From the cell containing the given text, extract its center point as (X, Y) coordinate. 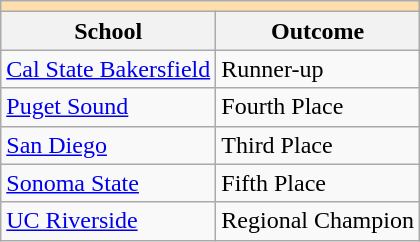
Cal State Bakersfield (108, 69)
Regional Champion (318, 221)
Puget Sound (108, 107)
San Diego (108, 145)
Fifth Place (318, 183)
UC Riverside (108, 221)
Outcome (318, 31)
Third Place (318, 145)
Fourth Place (318, 107)
Runner-up (318, 69)
School (108, 31)
Sonoma State (108, 183)
